Output the [x, y] coordinate of the center of the cell containing the given text.  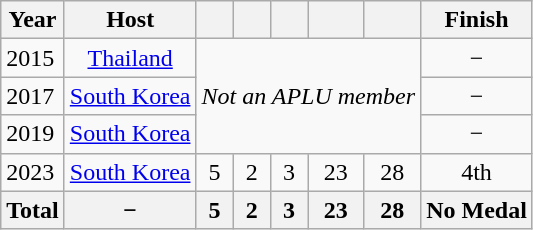
Thailand [130, 58]
2019 [33, 134]
2023 [33, 172]
Finish [477, 20]
No Medal [477, 210]
2017 [33, 96]
4th [477, 172]
Year [33, 20]
Not an APLU member [308, 96]
Total [33, 210]
2015 [33, 58]
Host [130, 20]
